Capture the cell that displays the provided text and extract its (x, y) central coordinate. 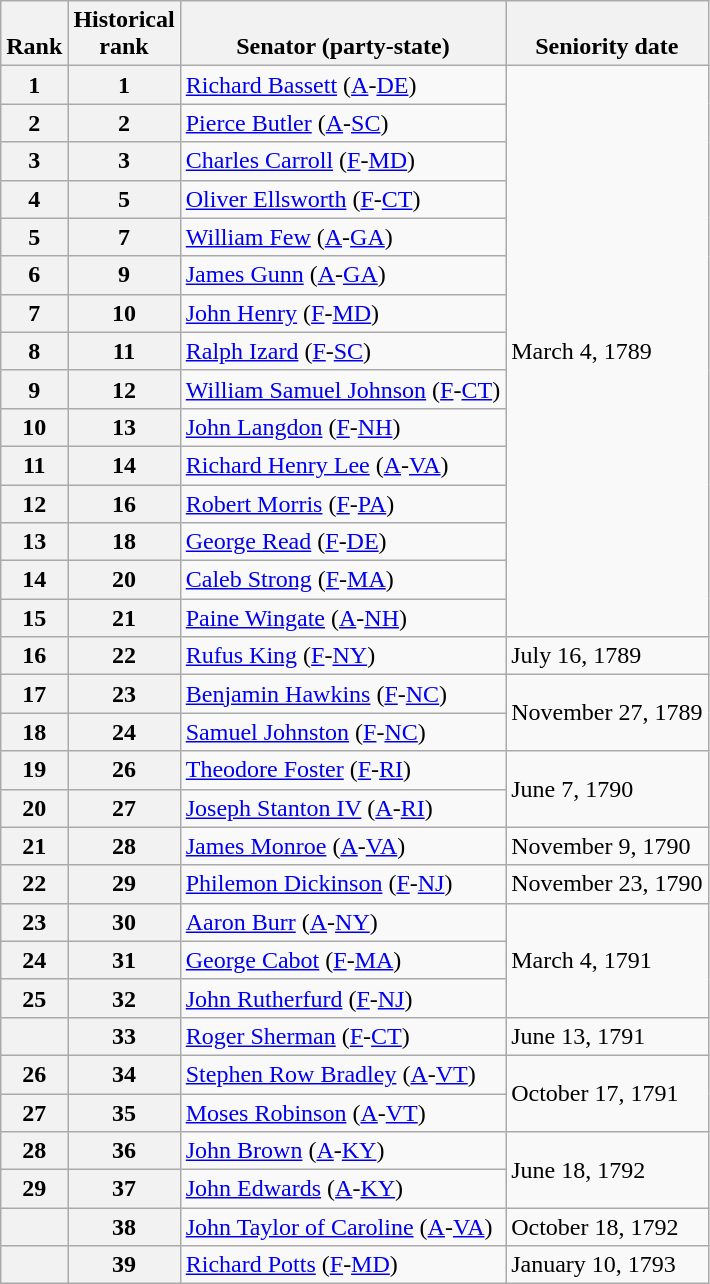
March 4, 1789 (607, 352)
John Brown (A-KY) (342, 1151)
Theodore Foster (F-RI) (342, 770)
Robert Morris (F-PA) (342, 503)
Pierce Butler (A-SC) (342, 123)
November 23, 1790 (607, 884)
Historicalrank (124, 34)
Moses Robinson (A-VT) (342, 1113)
31 (124, 960)
36 (124, 1151)
Seniority date (607, 34)
Caleb Strong (F-MA) (342, 580)
4 (34, 199)
James Gunn (A-GA) (342, 275)
November 27, 1789 (607, 713)
Philemon Dickinson (F-NJ) (342, 884)
William Few (A-GA) (342, 237)
Paine Wingate (A-NH) (342, 618)
Joseph Stanton IV (A-RI) (342, 808)
8 (34, 351)
6 (34, 275)
October 18, 1792 (607, 1227)
Richard Potts (F-MD) (342, 1265)
30 (124, 922)
Stephen Row Bradley (A-VT) (342, 1074)
Oliver Ellsworth (F-CT) (342, 199)
Richard Henry Lee (A-VA) (342, 465)
Benjamin Hawkins (F-NC) (342, 694)
October 17, 1791 (607, 1093)
July 16, 1789 (607, 656)
John Rutherfurd (F-NJ) (342, 998)
15 (34, 618)
33 (124, 1036)
June 7, 1790 (607, 789)
January 10, 1793 (607, 1265)
November 9, 1790 (607, 846)
17 (34, 694)
37 (124, 1189)
38 (124, 1227)
Charles Carroll (F-MD) (342, 161)
25 (34, 998)
June 18, 1792 (607, 1170)
Samuel Johnston (F-NC) (342, 732)
June 13, 1791 (607, 1036)
39 (124, 1265)
John Henry (F-MD) (342, 313)
John Taylor of Caroline (A-VA) (342, 1227)
32 (124, 998)
John Edwards (A-KY) (342, 1189)
Rufus King (F-NY) (342, 656)
19 (34, 770)
Roger Sherman (F-CT) (342, 1036)
James Monroe (A-VA) (342, 846)
35 (124, 1113)
34 (124, 1074)
George Read (F-DE) (342, 542)
George Cabot (F-MA) (342, 960)
March 4, 1791 (607, 960)
Aaron Burr (A-NY) (342, 922)
Richard Bassett (A-DE) (342, 85)
William Samuel Johnson (F-CT) (342, 389)
Ralph Izard (F-SC) (342, 351)
John Langdon (F-NH) (342, 427)
Rank (34, 34)
Senator (party-state) (342, 34)
